Find where the given text appears and provide that cell's center as [X, Y] coordinate. 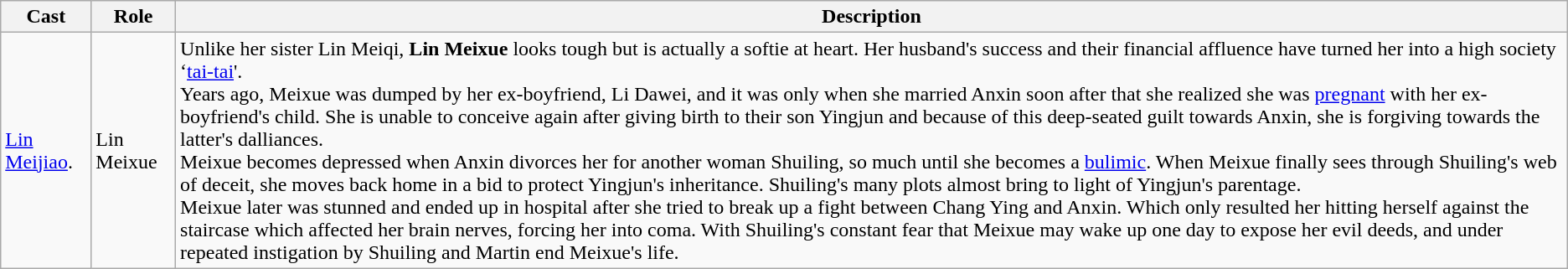
Role [134, 17]
Lin Meijiao. [46, 151]
Lin Meixue [134, 151]
Description [872, 17]
Cast [46, 17]
